Determine the (x, y) coordinate at the center of the cell enclosing the given text.  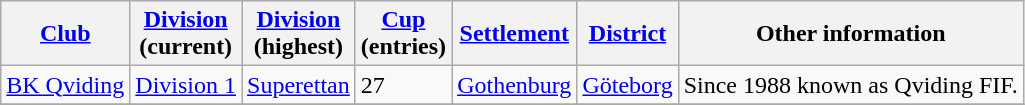
District (628, 34)
Settlement (514, 34)
Göteborg (628, 85)
Since 1988 known as Qviding FIF. (850, 85)
Cup (entries) (403, 34)
Division (current) (186, 34)
Club (66, 34)
Other information (850, 34)
Gothenburg (514, 85)
BK Qviding (66, 85)
Division 1 (186, 85)
Division (highest) (299, 34)
Superettan (299, 85)
27 (403, 85)
